Find where the given text appears and provide that cell's center as [x, y] coordinate. 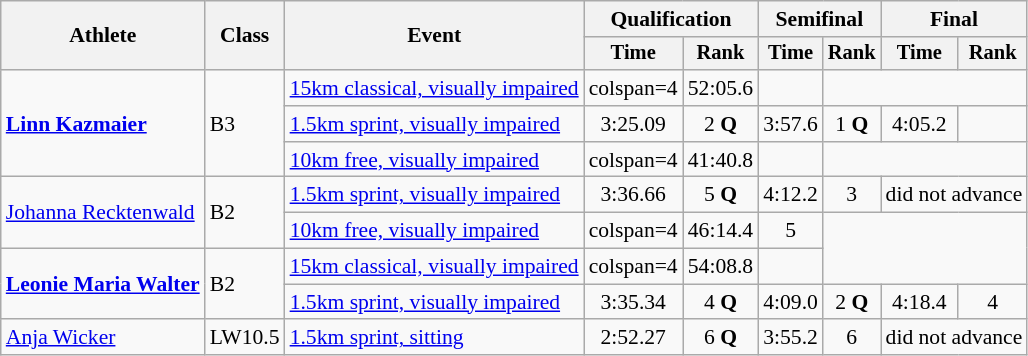
46:14.4 [720, 231]
LW10.5 [245, 338]
5 [790, 231]
54:08.8 [720, 267]
3:36.66 [634, 195]
Qualification [672, 19]
Event [434, 36]
Final [954, 19]
41:40.8 [720, 160]
4:12.2 [790, 195]
Semifinal [819, 19]
4:05.2 [920, 124]
3:25.09 [634, 124]
Johanna Recktenwald [103, 212]
1.5km sprint, sitting [434, 338]
3:55.2 [790, 338]
5 Q [720, 195]
3 [852, 195]
1 Q [852, 124]
Leonie Maria Walter [103, 284]
3:35.34 [634, 302]
6 [852, 338]
52:05.6 [720, 88]
6 Q [720, 338]
B3 [245, 124]
Athlete [103, 36]
Class [245, 36]
Anja Wicker [103, 338]
3:57.6 [790, 124]
4:18.4 [920, 302]
2:52.27 [634, 338]
Linn Kazmaier [103, 124]
4:09.0 [790, 302]
4 Q [720, 302]
4 [992, 302]
